From the cell containing the given text, extract its center point as (x, y) coordinate. 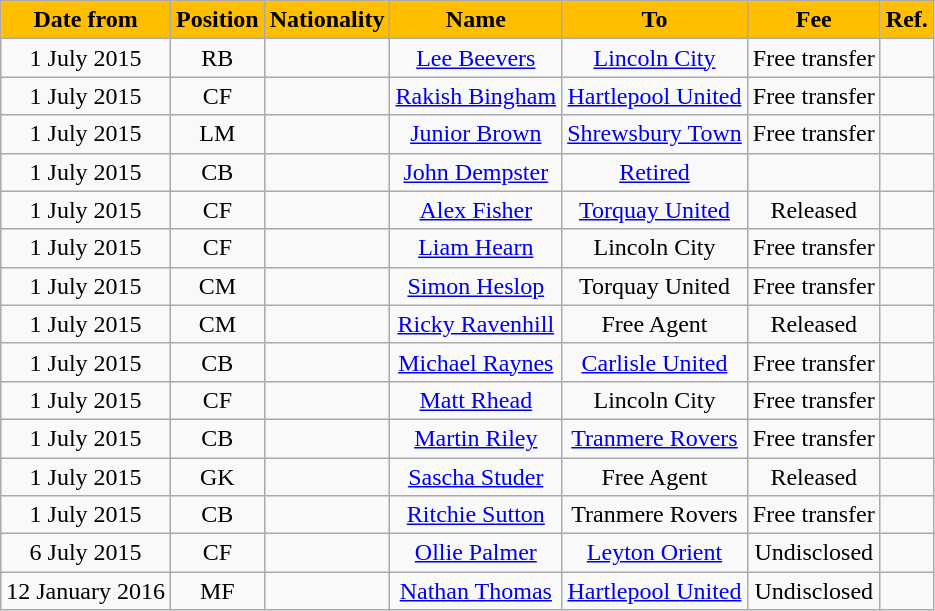
LM (217, 134)
Michael Raynes (476, 362)
Alex Fisher (476, 210)
Junior Brown (476, 134)
12 January 2016 (86, 591)
6 July 2015 (86, 553)
Martin Riley (476, 438)
RB (217, 58)
MF (217, 591)
Ricky Ravenhill (476, 324)
Matt Rhead (476, 400)
Shrewsbury Town (655, 134)
Liam Hearn (476, 248)
Leyton Orient (655, 553)
Lee Beevers (476, 58)
Nathan Thomas (476, 591)
GK (217, 477)
Retired (655, 172)
To (655, 20)
Nationality (327, 20)
Name (476, 20)
Fee (814, 20)
Carlisle United (655, 362)
Ollie Palmer (476, 553)
John Dempster (476, 172)
Ref. (906, 20)
Date from (86, 20)
Rakish Bingham (476, 96)
Sascha Studer (476, 477)
Ritchie Sutton (476, 515)
Position (217, 20)
Simon Heslop (476, 286)
